Provide the (X, Y) coordinate of the cell's center where the given text is located.  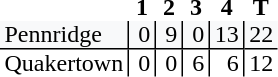
Pennridge (64, 35)
12 (261, 63)
22 (261, 35)
9 (168, 35)
13 (226, 35)
Quakertown (64, 63)
